From the cell containing the given text, extract its center point as [x, y] coordinate. 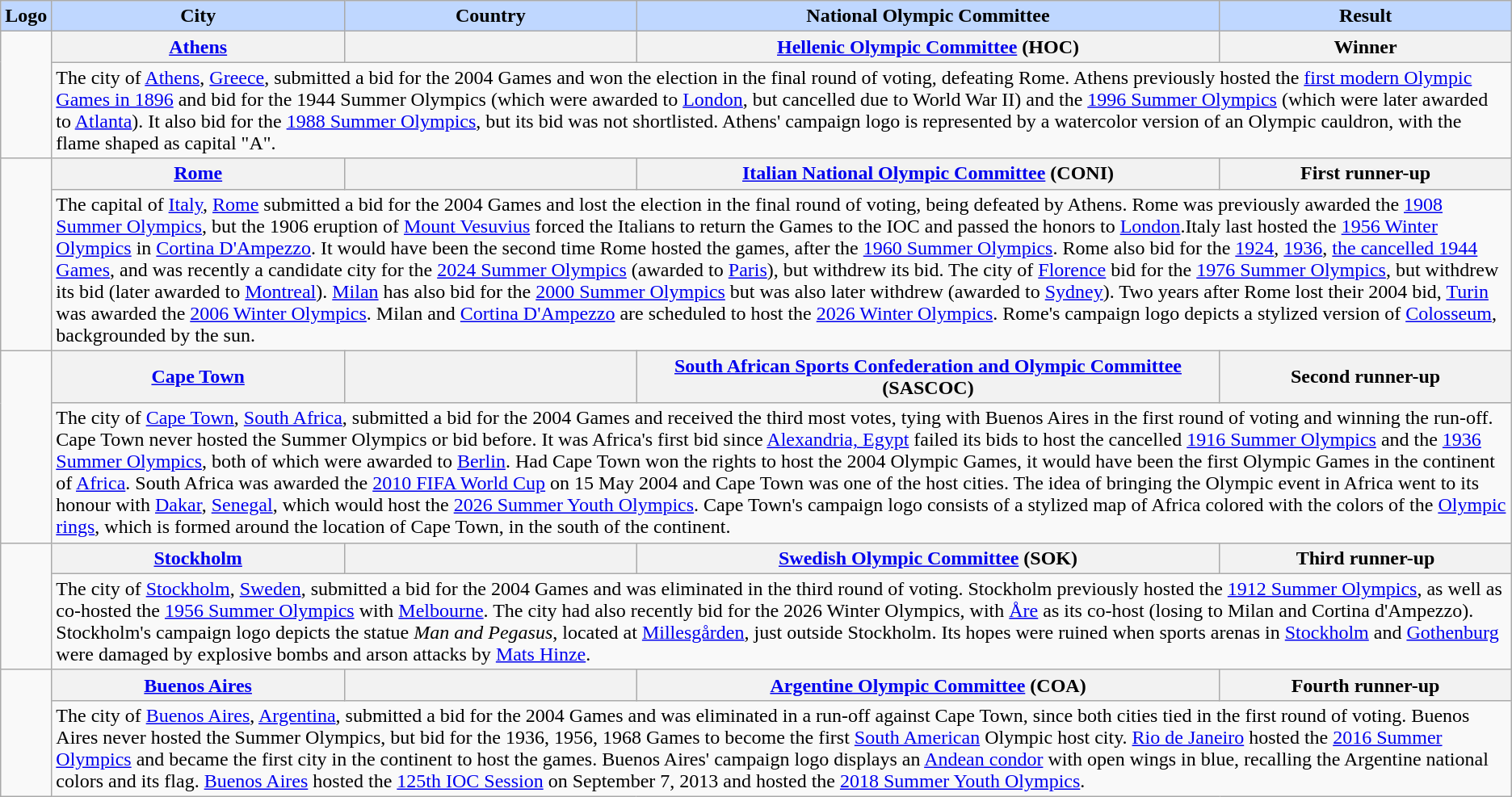
Hellenic Olympic Committee (HOC) [928, 47]
City [199, 16]
Athens [199, 47]
Winner [1365, 47]
Italian National Olympic Committee (CONI) [928, 174]
Swedish Olympic Committee (SOK) [928, 558]
Cape Town [199, 376]
First runner-up [1365, 174]
Country [490, 16]
Buenos Aires [199, 685]
Fourth runner-up [1365, 685]
South African Sports Confederation and Olympic Committee (SASCOC) [928, 376]
National Olympic Committee [928, 16]
Third runner-up [1365, 558]
Second runner-up [1365, 376]
Stockholm [199, 558]
Argentine Olympic Committee (COA) [928, 685]
Result [1365, 16]
Rome [199, 174]
Logo [26, 16]
